Output the (x, y) coordinate of the center of the cell containing the given text.  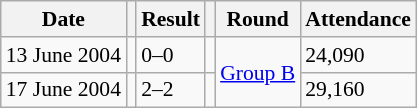
29,160 (358, 90)
Result (170, 19)
Round (258, 19)
Attendance (358, 19)
24,090 (358, 55)
2–2 (170, 90)
Group B (258, 72)
0–0 (170, 55)
13 June 2004 (64, 55)
Date (64, 19)
17 June 2004 (64, 90)
